Provide the [X, Y] coordinate of the cell's center where the given text is located.  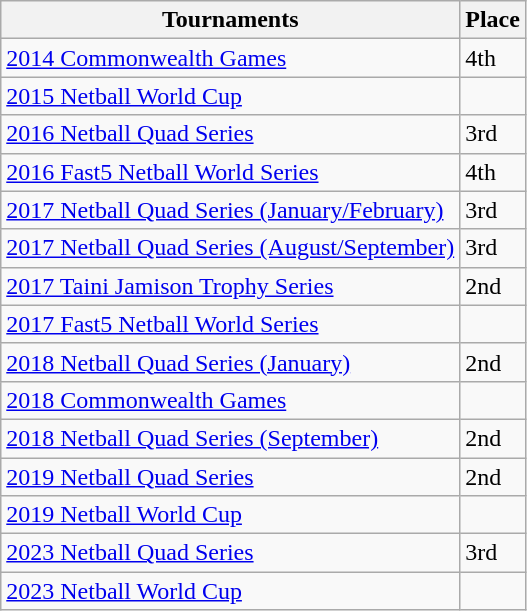
Place [493, 20]
2018 Netball Quad Series (September) [230, 438]
Tournaments [230, 20]
2016 Netball Quad Series [230, 134]
2016 Fast5 Netball World Series [230, 172]
2023 Netball World Cup [230, 591]
2018 Netball Quad Series (January) [230, 362]
2015 Netball World Cup [230, 96]
2019 Netball World Cup [230, 515]
2017 Netball Quad Series (January/February) [230, 210]
2017 Fast5 Netball World Series [230, 324]
2017 Netball Quad Series (August/September) [230, 248]
2018 Commonwealth Games [230, 400]
2014 Commonwealth Games [230, 58]
2023 Netball Quad Series [230, 553]
2019 Netball Quad Series [230, 477]
2017 Taini Jamison Trophy Series [230, 286]
